Provide the [X, Y] coordinate of the cell's center where the given text is located.  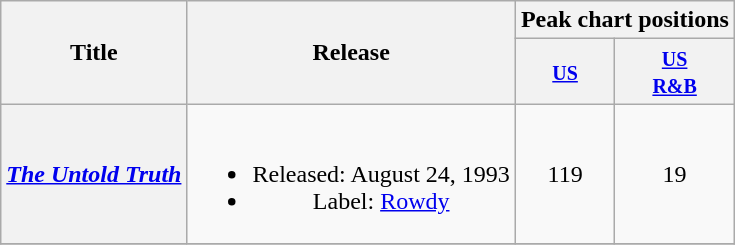
Released: August 24, 1993Label: Rowdy [351, 174]
USR&B [675, 72]
US [564, 72]
19 [675, 174]
Peak chart positions [624, 20]
119 [564, 174]
Title [94, 52]
The Untold Truth [94, 174]
Release [351, 52]
